Output the [x, y] coordinate of the center of the cell containing the given text.  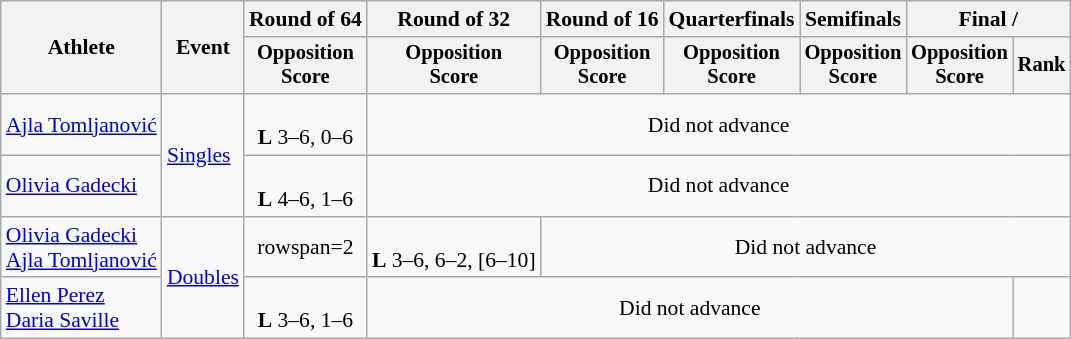
L 4–6, 1–6 [306, 186]
Round of 16 [602, 19]
Round of 32 [454, 19]
Singles [203, 155]
Semifinals [854, 19]
Doubles [203, 278]
Ajla Tomljanović [82, 124]
Ellen PerezDaria Saville [82, 308]
Round of 64 [306, 19]
Athlete [82, 48]
L 3–6, 6–2, [6–10] [454, 248]
Event [203, 48]
L 3–6, 1–6 [306, 308]
Olivia GadeckiAjla Tomljanović [82, 248]
Final / [988, 19]
rowspan=2 [306, 248]
Rank [1042, 66]
Quarterfinals [732, 19]
L 3–6, 0–6 [306, 124]
Olivia Gadecki [82, 186]
